From the cell containing the given text, extract its center point as [X, Y] coordinate. 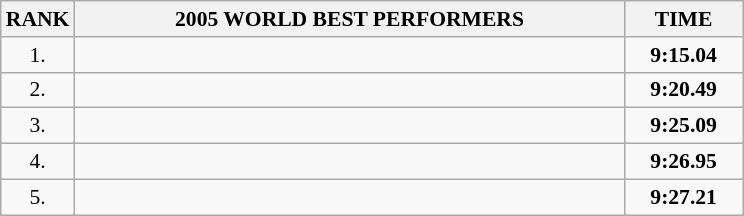
9:26.95 [684, 162]
9:15.04 [684, 55]
9:20.49 [684, 90]
9:25.09 [684, 126]
2. [38, 90]
1. [38, 55]
5. [38, 197]
RANK [38, 19]
2005 WORLD BEST PERFORMERS [349, 19]
TIME [684, 19]
9:27.21 [684, 197]
3. [38, 126]
4. [38, 162]
